Provide the (x, y) coordinate of the cell's center where the given text is located.  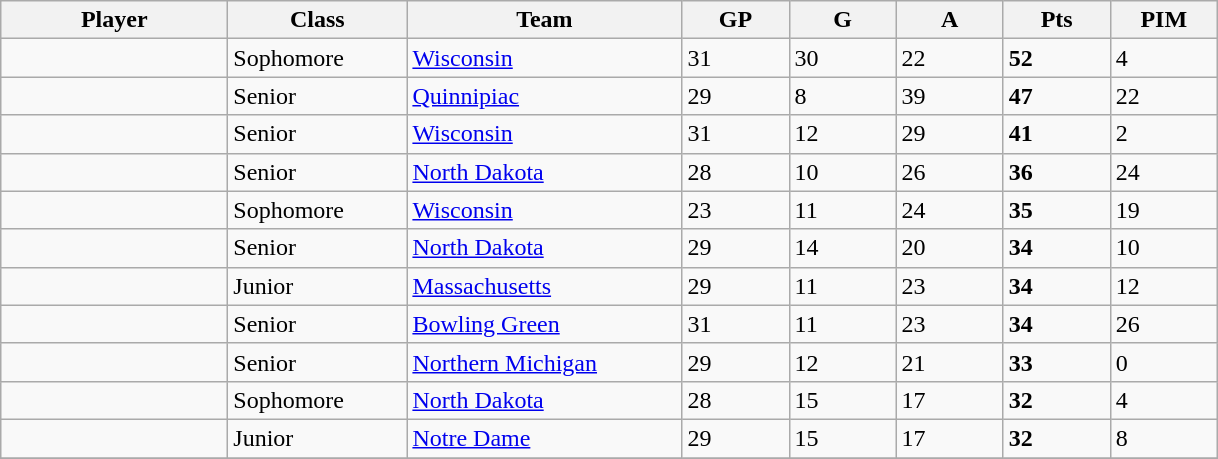
Massachusetts (544, 286)
Notre Dame (544, 438)
2 (1164, 134)
47 (1056, 96)
A (950, 20)
36 (1056, 172)
41 (1056, 134)
0 (1164, 362)
20 (950, 248)
PIM (1164, 20)
Pts (1056, 20)
19 (1164, 210)
14 (842, 248)
Quinnipiac (544, 96)
35 (1056, 210)
Northern Michigan (544, 362)
39 (950, 96)
G (842, 20)
30 (842, 58)
Player (114, 20)
52 (1056, 58)
Class (318, 20)
33 (1056, 362)
Team (544, 20)
21 (950, 362)
GP (736, 20)
Bowling Green (544, 324)
